Capture the cell that displays the provided text and extract its [X, Y] central coordinate. 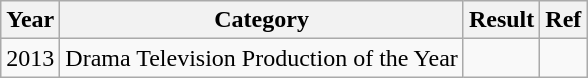
Result [501, 20]
Drama Television Production of the Year [262, 58]
2013 [30, 58]
Ref [564, 20]
Year [30, 20]
Category [262, 20]
